Return the (X, Y) coordinate for the center point of the cell that contains the specified text.  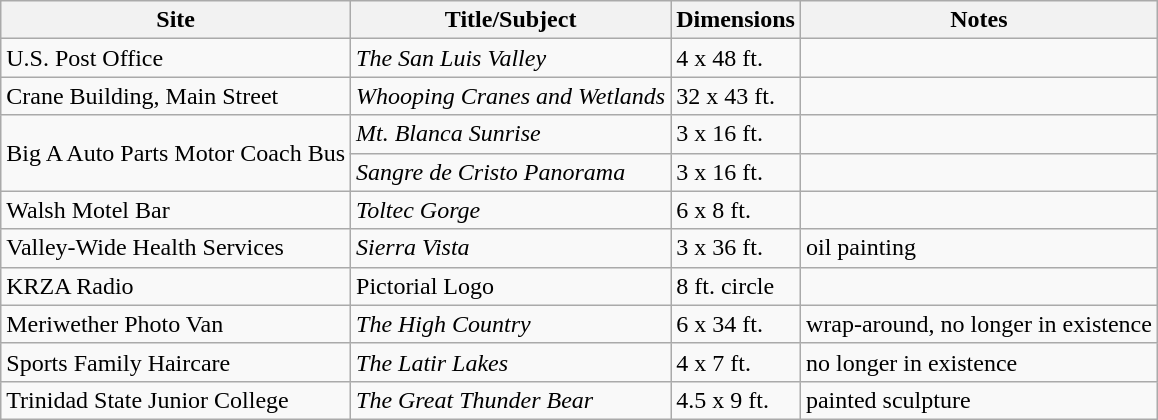
Pictorial Logo (511, 286)
Notes (978, 20)
Walsh Motel Bar (176, 210)
Valley-Wide Health Services (176, 248)
Toltec Gorge (511, 210)
32 x 43 ft. (736, 96)
Crane Building, Main Street (176, 96)
The Great Thunder Bear (511, 400)
Dimensions (736, 20)
3 x 36 ft. (736, 248)
wrap-around, no longer in existence (978, 324)
Mt. Blanca Sunrise (511, 134)
KRZA Radio (176, 286)
Big A Auto Parts Motor Coach Bus (176, 153)
4 x 7 ft. (736, 362)
Sangre de Cristo Panorama (511, 172)
U.S. Post Office (176, 58)
Sierra Vista (511, 248)
4.5 x 9 ft. (736, 400)
Trinidad State Junior College (176, 400)
The Latir Lakes (511, 362)
Title/Subject (511, 20)
painted sculpture (978, 400)
Whooping Cranes and Wetlands (511, 96)
Meriwether Photo Van (176, 324)
Sports Family Haircare (176, 362)
6 x 34 ft. (736, 324)
oil painting (978, 248)
8 ft. circle (736, 286)
6 x 8 ft. (736, 210)
The High Country (511, 324)
The San Luis Valley (511, 58)
no longer in existence (978, 362)
4 x 48 ft. (736, 58)
Site (176, 20)
